Scan for the cell matching the given text and deliver its [X, Y] coordinate at center. 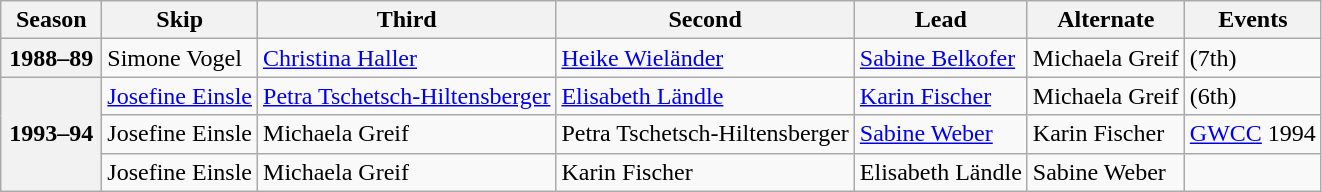
Skip [180, 20]
Events [1252, 20]
Sabine Belkofer [940, 58]
Christina Haller [407, 58]
Lead [940, 20]
Heike Wieländer [705, 58]
Simone Vogel [180, 58]
(7th) [1252, 58]
1988–89 [52, 58]
Alternate [1106, 20]
Third [407, 20]
Season [52, 20]
(6th) [1252, 96]
GWCC 1994 [1252, 134]
Second [705, 20]
1993–94 [52, 134]
